Return (X, Y) of the center of cell containing provided text 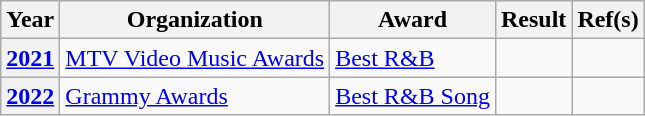
Year (30, 20)
Grammy Awards (195, 96)
Organization (195, 20)
2021 (30, 58)
Award (413, 20)
MTV Video Music Awards (195, 58)
2022 (30, 96)
Best R&B Song (413, 96)
Best R&B (413, 58)
Ref(s) (608, 20)
Result (533, 20)
